Identify which cell holds the provided text, then report its (x, y) central coordinate. 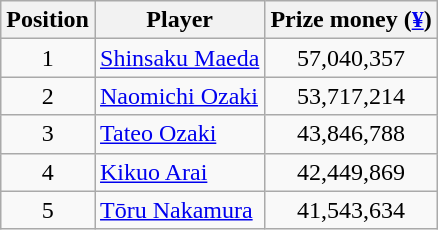
41,543,634 (351, 210)
57,040,357 (351, 58)
Tateo Ozaki (179, 134)
Position (48, 20)
Prize money (¥) (351, 20)
Naomichi Ozaki (179, 96)
5 (48, 210)
43,846,788 (351, 134)
3 (48, 134)
Kikuo Arai (179, 172)
4 (48, 172)
Tōru Nakamura (179, 210)
Player (179, 20)
53,717,214 (351, 96)
Shinsaku Maeda (179, 58)
1 (48, 58)
2 (48, 96)
42,449,869 (351, 172)
